Locate the cell with the specified text and output its [x, y] center coordinate. 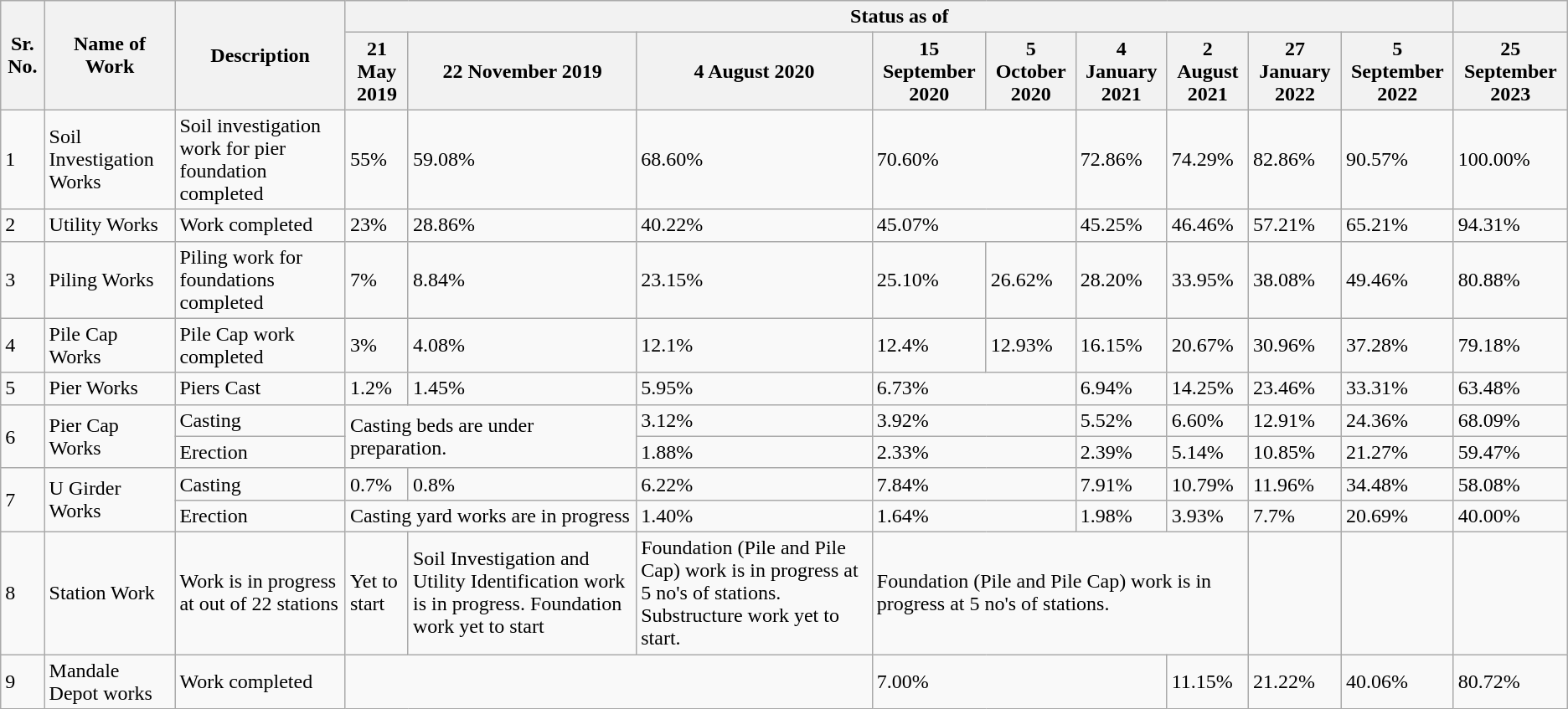
12.91% [1295, 420]
7 [23, 500]
90.57% [1397, 159]
4 January 2021 [1121, 71]
68.60% [755, 159]
57.21% [1295, 225]
Utility Works [110, 225]
55% [377, 159]
30.96% [1295, 345]
7.91% [1121, 484]
27 January 2022 [1295, 71]
8.84% [522, 280]
Casting beds are under preparation. [491, 436]
1.64% [973, 516]
46.46% [1208, 225]
3.12% [755, 420]
11.96% [1295, 484]
9 [23, 681]
10.85% [1295, 452]
Mandale Depot works [110, 681]
5 [23, 388]
2 [23, 225]
58.08% [1510, 484]
28.20% [1121, 280]
33.95% [1208, 280]
Piling Works [110, 280]
2.39% [1121, 452]
5.52% [1121, 420]
3.92% [973, 420]
12.93% [1030, 345]
Pile Cap work completed [260, 345]
Foundation (Pile and Pile Cap) work is in progress at 5 no's of stations. Substructure work yet to start. [755, 593]
1.40% [755, 516]
8 [23, 593]
1.88% [755, 452]
Yet to start [377, 593]
Description [260, 55]
Name of Work [110, 55]
5 October 2020 [1030, 71]
23.15% [755, 280]
15 September 2020 [929, 71]
Soil Investigation and Utility Identification work is in progress. Foundation work yet to start [522, 593]
37.28% [1397, 345]
3% [377, 345]
82.86% [1295, 159]
59.08% [522, 159]
72.86% [1121, 159]
38.08% [1295, 280]
2 August 2021 [1208, 71]
40.22% [755, 225]
6.22% [755, 484]
4.08% [522, 345]
2.33% [973, 452]
45.07% [973, 225]
34.48% [1397, 484]
63.48% [1510, 388]
6.94% [1121, 388]
7.00% [1019, 681]
23.46% [1295, 388]
68.09% [1510, 420]
1 [23, 159]
10.79% [1208, 484]
Status as of [900, 17]
Pier Cap Works [110, 436]
1.98% [1121, 516]
4 [23, 345]
49.46% [1397, 280]
0.8% [522, 484]
24.36% [1397, 420]
5.95% [755, 388]
6.60% [1208, 420]
21 May 2019 [377, 71]
26.62% [1030, 280]
40.06% [1397, 681]
14.25% [1208, 388]
6.73% [973, 388]
3.93% [1208, 516]
21.22% [1295, 681]
7% [377, 280]
25.10% [929, 280]
4 August 2020 [755, 71]
7.84% [973, 484]
80.72% [1510, 681]
33.31% [1397, 388]
80.88% [1510, 280]
3 [23, 280]
0.7% [377, 484]
7.7% [1295, 516]
1.2% [377, 388]
Station Work [110, 593]
20.67% [1208, 345]
Soil investigation work for pier foundation completed [260, 159]
20.69% [1397, 516]
Piling work for foundations completed [260, 280]
23% [377, 225]
Casting yard works are in progress [491, 516]
5 September 2022 [1397, 71]
21.27% [1397, 452]
Sr. No. [23, 55]
79.18% [1510, 345]
Foundation (Pile and Pile Cap) work is in progress at 5 no's of stations. [1060, 593]
6 [23, 436]
U Girder Works [110, 500]
Pier Works [110, 388]
22 November 2019 [522, 71]
94.31% [1510, 225]
28.86% [522, 225]
12.4% [929, 345]
5.14% [1208, 452]
Pile Cap Works [110, 345]
25 September 2023 [1510, 71]
40.00% [1510, 516]
12.1% [755, 345]
11.15% [1208, 681]
100.00% [1510, 159]
45.25% [1121, 225]
Soil Investigation Works [110, 159]
1.45% [522, 388]
Piers Cast [260, 388]
16.15% [1121, 345]
74.29% [1208, 159]
59.47% [1510, 452]
65.21% [1397, 225]
70.60% [973, 159]
Work is in progress at out of 22 stations [260, 593]
